Determine the (x, y) coordinate at the center of the cell enclosing the given text.  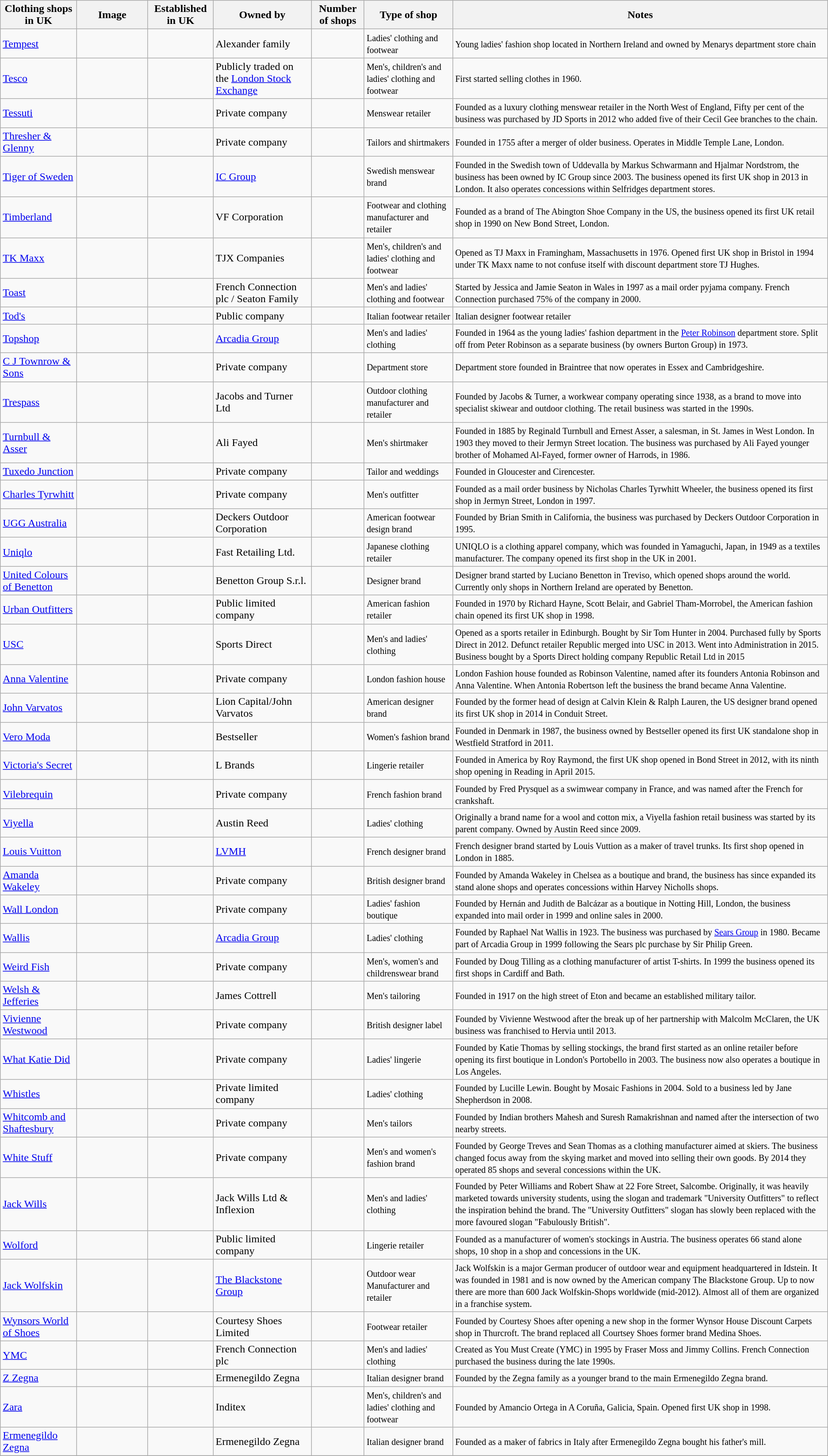
White Stuff (38, 1157)
UGG Australia (38, 523)
Founded by Vivienne Westwood after the break up of her partnership with Malcolm McClaren, the UK business was franchised to Hervia until 2013. (640, 1025)
Zara (38, 1407)
TK Maxx (38, 258)
Founded as a manufacturer of women's stockings in Austria. The business operates 66 stand alone shops, 10 shop in a shop and concessions in the UK. (640, 1245)
Thresher & Glenny (38, 142)
Uniqlo (38, 552)
Wynsors World of Shoes (38, 1326)
C J Townrow & Sons (38, 367)
French Connection plc / Seaton Family (262, 293)
Wallis (38, 938)
Department store (408, 367)
Tessuti (38, 113)
Trespass (38, 402)
Jack Wolfskin (38, 1286)
Charles Tyrwhitt (38, 495)
Benetton Group S.r.l. (262, 580)
Vivienne Westwood (38, 1025)
Italian footwear retailer (408, 315)
Outdoor clothing manufacturer and retailer (408, 402)
Founded by Brian Smith in California, the business was purchased by Deckers Outdoor Corporation in 1995. (640, 523)
Men's outfitter (408, 495)
Jack Wills Ltd & Inflexion (262, 1204)
Lion Capital/John Varvatos (262, 708)
Founded as a maker of fabrics in Italy after Ermenegildo Zegna bought his father's mill. (640, 1441)
Topshop (38, 338)
London fashion house (408, 679)
Alexander family (262, 43)
John Varvatos (38, 708)
American footwear design brand (408, 523)
Vilebrequin (38, 794)
Z Zegna (38, 1378)
Men's and ladies' clothing and footwear (408, 293)
IC Group (262, 177)
Men's, women's and childrenswear brand (408, 967)
French fashion brand (408, 794)
Welsh & Jefferies (38, 995)
The Blackstone Group (262, 1286)
Number of shops (338, 15)
Tuxedo Junction (38, 472)
Founded as a mail order business by Nicholas Charles Tyrwhitt Wheeler, the business opened its first shop in Jermyn Street, London in 1997. (640, 495)
TJX Companies (262, 258)
Turnbull & Asser (38, 443)
Young ladies' fashion shop located in Northern Ireland and owned by Menarys department store chain (640, 43)
Ladies' lingerie (408, 1059)
Men's tailors (408, 1123)
Whistles (38, 1094)
Designer brand (408, 580)
Austin Reed (262, 823)
Deckers Outdoor Corporation (262, 523)
Founded as a brand of The Abington Shoe Company in the US, the business opened its first UK retail shop in 1990 on New Bond Street, London. (640, 217)
USC (38, 644)
Outdoor wear Manufacturer and retailer (408, 1286)
What Katie Did (38, 1059)
Founded in Denmark in 1987, the business owned by Bestseller opened its first UK standalone shop in Westfield Stratford in 2011. (640, 736)
Founded in 1755 after a merger of older business. Operates in Middle Temple Lane, London. (640, 142)
Founded by Indian brothers Mahesh and Suresh Ramakrishnan and named after the intersection of two nearby streets. (640, 1123)
James Cottrell (262, 995)
Ladies' fashion boutique (408, 910)
Founded by Lucille Lewin. Bought by Mosaic Fashions in 2004. Sold to a business led by Jane Shepherdson in 2008. (640, 1094)
Men's and women's fashion brand (408, 1157)
Women's fashion brand (408, 736)
Notes (640, 15)
British designer brand (408, 880)
Courtesy Shoes Limited (262, 1326)
Tesco (38, 78)
Established in UK (180, 15)
Men's shirtmaker (408, 443)
Jack Wills (38, 1204)
Founded by Fred Prysquel as a swimwear company in France, and was named after the French for crankshaft. (640, 794)
Bestseller (262, 736)
Started by Jessica and Jamie Seaton in Wales in 1997 as a mail order pyjama company. French Connection purchased 75% of the company in 2000. (640, 293)
Ali Fayed (262, 443)
Anna Valentine (38, 679)
Founded by the Zegna family as a younger brand to the main Ermenegildo Zegna brand. (640, 1378)
American designer brand (408, 708)
French designer brand started by Louis Vuttion as a maker of travel trunks. Its first shop opened in London in 1885. (640, 851)
Private limited company (262, 1094)
Clothing shops in UK (38, 15)
Tod's (38, 315)
Amanda Wakeley (38, 880)
Public company (262, 315)
Type of shop (408, 15)
Founded in 1917 on the high street of Eton and became an established military tailor. (640, 995)
Weird Fish (38, 967)
Tailors and shirtmakers (408, 142)
Created as You Must Create (YMC) in 1995 by Fraser Moss and Jimmy Collins. French Connection purchased the business during the late 1990s. (640, 1355)
American fashion retailer (408, 610)
Owned by (262, 15)
LVMH (262, 851)
Italian designer footwear retailer (640, 315)
Image (112, 15)
First started selling clothes in 1960. (640, 78)
Footwear and clothing manufacturer and retailer (408, 217)
Fast Retailing Ltd. (262, 552)
Men's tailoring (408, 995)
French designer brand (408, 851)
Jacobs and Turner Ltd (262, 402)
Tailor and weddings (408, 472)
VF Corporation (262, 217)
Viyella (38, 823)
Whitcomb and Shaftesbury (38, 1123)
Publicly traded on the London Stock Exchange (262, 78)
Founded in 1970 by Richard Hayne, Scott Belair, and Gabriel Tham-Morrobel, the American fashion chain opened its first UK shop in 1998. (640, 610)
Footwear retailer (408, 1326)
Ladies' clothing and footwear (408, 43)
Japanese clothing retailer (408, 552)
L Brands (262, 765)
Tempest (38, 43)
Wolford (38, 1245)
Founded in America by Roy Raymond, the first UK shop opened in Bond Street in 2012, with its ninth shop opening in Reading in April 2015. (640, 765)
United Colours of Benetton (38, 580)
Inditex (262, 1407)
Wall London (38, 910)
Founded by the former head of design at Calvin Klein & Ralph Lauren, the US designer brand opened its first UK shop in 2014 in Conduit Street. (640, 708)
Victoria's Secret (38, 765)
Menswear retailer (408, 113)
YMC (38, 1355)
Timberland (38, 217)
French Connection plc (262, 1355)
Toast (38, 293)
Founded by Doug Tilling as a clothing manufacturer of artist T-shirts. In 1999 the business opened its first shops in Cardiff and Bath. (640, 967)
Founded by Amancio Ortega in A Coruña, Galicia, Spain. Opened first UK shop in 1998. (640, 1407)
Vero Moda (38, 736)
Louis Vuitton (38, 851)
Swedish menswear brand (408, 177)
Department store founded in Braintree that now operates in Essex and Cambridgeshire. (640, 367)
Tiger of Sweden (38, 177)
Urban Outfitters (38, 610)
British designer label (408, 1025)
Sports Direct (262, 644)
Founded in Gloucester and Cirencester. (640, 472)
